Capture the cell that displays the provided text and extract its (X, Y) central coordinate. 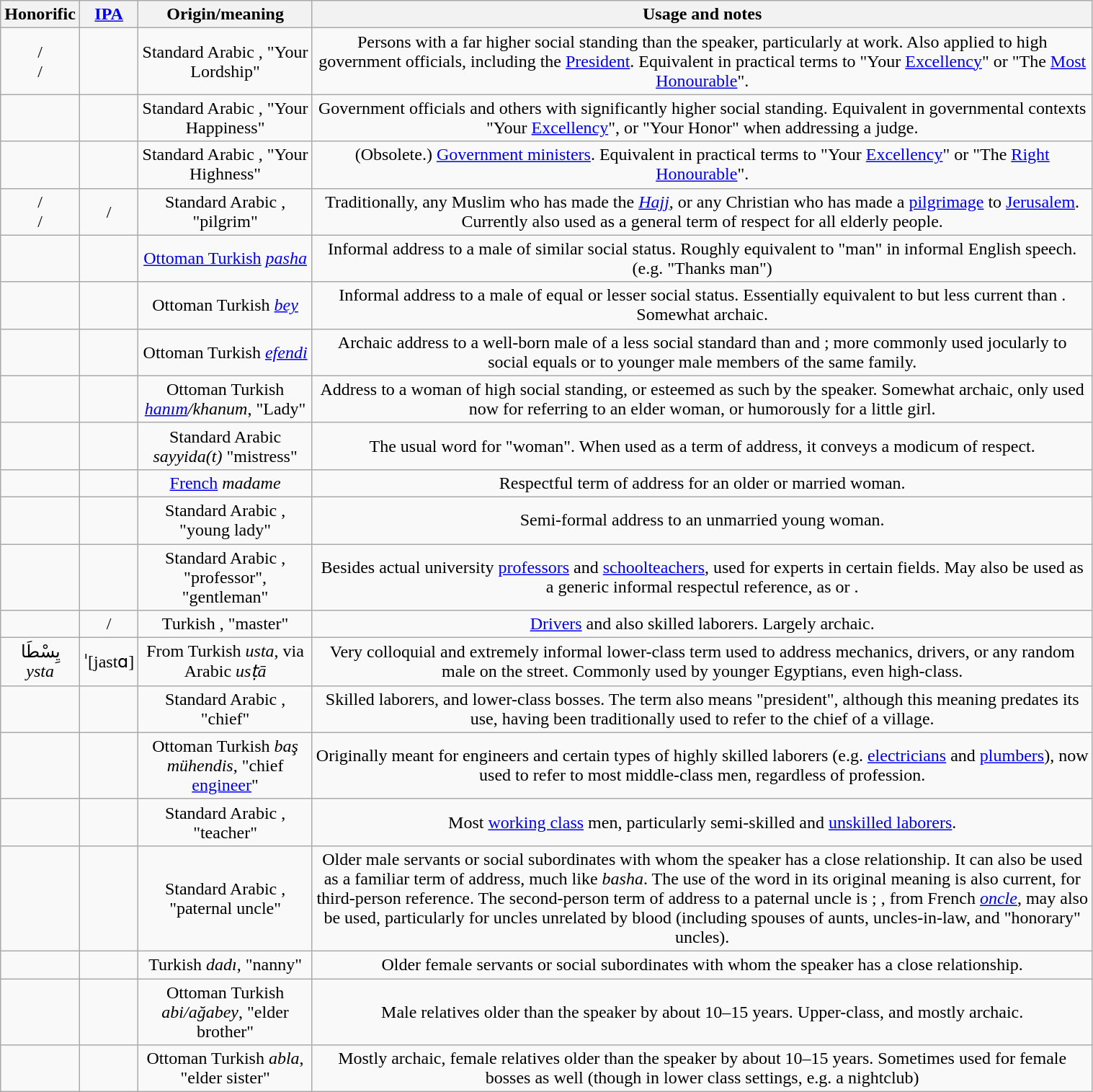
ˈ[jastɑ] (108, 662)
French madame (225, 483)
Standard Arabic , "paternal uncle" (225, 898)
Standard Arabic , "pilgrim" (225, 212)
Ottoman Turkish baş mühendis, "chief engineer" (225, 765)
Ottoman Turkish bey (225, 306)
Ottoman Turkish abla, "elder sister" (225, 1068)
Ottoman Turkish pasha (225, 258)
Drivers and also skilled laborers. Largely archaic. (702, 624)
(Obsolete.) Government ministers. Equivalent in practical terms to "Your Excellency" or "The Right Honourable". (702, 164)
Respectful term of address for an older or married woman. (702, 483)
Ottoman Turkish hanım/khanum, "Lady" (225, 399)
Turkish dadı, "nanny" (225, 964)
Informal address to a male of similar social status. Roughly equivalent to "man" in informal English speech. (e.g. "Thanks man") (702, 258)
يِسْطَاysta (40, 662)
Usage and notes (702, 14)
Standard Arabic , "Your Happiness" (225, 118)
Male relatives older than the speaker by about 10–15 years. Upper-class, and mostly archaic. (702, 1012)
Standard Arabic , "teacher" (225, 822)
Origin/meaning (225, 14)
IPA (108, 14)
Semi-formal address to an unmarried young woman. (702, 520)
Honorific (40, 14)
Standard Arabic , "young lady" (225, 520)
Standard Arabic , "Your Lordship" (225, 61)
The usual word for "woman". When used as a term of address, it conveys a modicum of respect. (702, 445)
Standard Arabic , "Your Highness" (225, 164)
Informal address to a male of equal or lesser social status. Essentially equivalent to but less current than . Somewhat archaic. (702, 306)
Ottoman Turkish efendi (225, 352)
Standard Arabic sayyida(t) "mistress" (225, 445)
From Turkish usta, via Arabic usṭā (225, 662)
Older female servants or social subordinates with whom the speaker has a close relationship. (702, 964)
Ottoman Turkish abi/ağabey, "elder brother" (225, 1012)
Standard Arabic , "chief" (225, 709)
Standard Arabic , "professor", "gentleman" (225, 577)
Turkish , "master" (225, 624)
Most working class men, particularly semi-skilled and unskilled laborers. (702, 822)
